Return (x, y) of the center of cell containing provided text 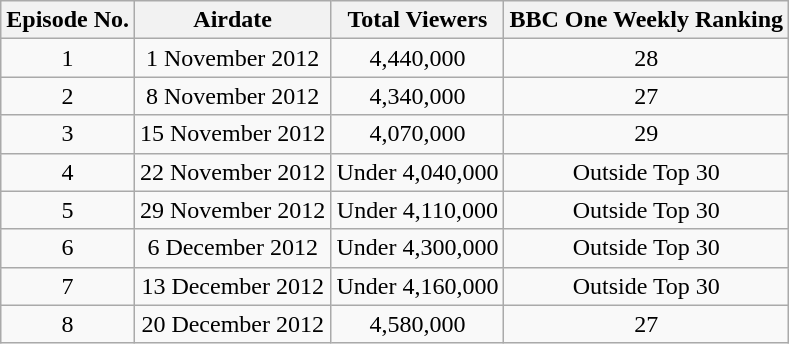
13 December 2012 (233, 286)
8 November 2012 (233, 96)
1 (68, 58)
6 (68, 248)
Under 4,040,000 (418, 172)
15 November 2012 (233, 134)
8 (68, 324)
7 (68, 286)
Under 4,110,000 (418, 210)
6 December 2012 (233, 248)
4 (68, 172)
Under 4,160,000 (418, 286)
4,340,000 (418, 96)
4,580,000 (418, 324)
3 (68, 134)
1 November 2012 (233, 58)
5 (68, 210)
22 November 2012 (233, 172)
BBC One Weekly Ranking (646, 20)
28 (646, 58)
20 December 2012 (233, 324)
Airdate (233, 20)
2 (68, 96)
Under 4,300,000 (418, 248)
Total Viewers (418, 20)
4,070,000 (418, 134)
29 November 2012 (233, 210)
4,440,000 (418, 58)
29 (646, 134)
Episode No. (68, 20)
